Capture the cell that displays the provided text and extract its (x, y) central coordinate. 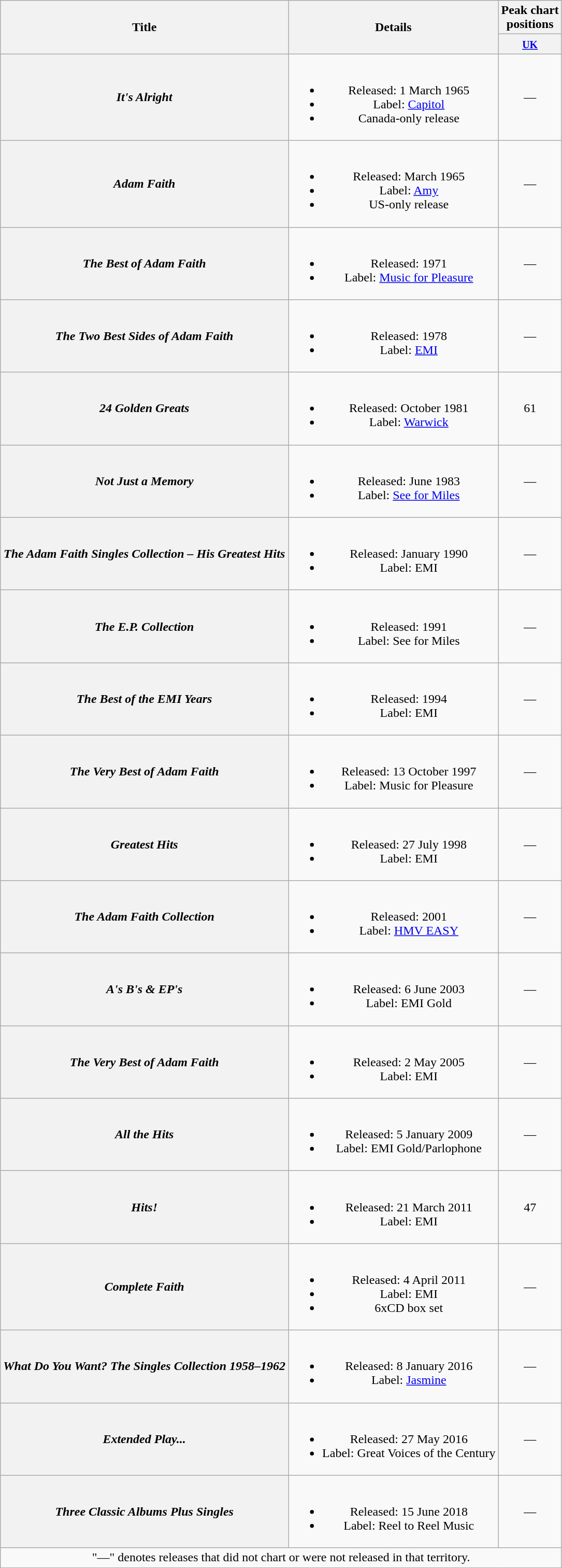
The Best of Adam Faith (145, 263)
A's B's & EP's (145, 990)
Released: January 1990Label: EMI (394, 554)
Released: 21 March 2011Label: EMI (394, 1207)
Extended Play... (145, 1439)
Released: 1 March 1965Label: CapitolCanada-only release (394, 97)
"—" denotes releases that did not chart or were not released in that territory. (281, 1558)
Greatest Hits (145, 844)
Released: 15 June 2018Label: Reel to Reel Music (394, 1512)
Released: 2001Label: HMV EASY (394, 917)
Released: June 1983Label: See for Miles (394, 481)
47 (530, 1207)
The Best of the EMI Years (145, 699)
UK (530, 44)
Adam Faith (145, 183)
Released: 8 January 2016Label: Jasmine (394, 1366)
All the Hits (145, 1135)
Not Just a Memory (145, 481)
The Two Best Sides of Adam Faith (145, 336)
Released: 1991Label: See for Miles (394, 626)
Released: 5 January 2009Label: EMI Gold/Parlophone (394, 1135)
Released: 1971Label: Music for Pleasure (394, 263)
Released: 13 October 1997Label: Music for Pleasure (394, 771)
61 (530, 408)
The Adam Faith Singles Collection – His Greatest Hits (145, 554)
Released: 4 April 2011Label: EMI6xCD box set (394, 1287)
Released: 1994Label: EMI (394, 699)
It's Alright (145, 97)
Released: October 1981Label: Warwick (394, 408)
Three Classic Albums Plus Singles (145, 1512)
Complete Faith (145, 1287)
Released: 6 June 2003Label: EMI Gold (394, 990)
Released: 27 July 1998Label: EMI (394, 844)
The E.P. Collection (145, 626)
The Adam Faith Collection (145, 917)
Released: 27 May 2016Label: Great Voices of the Century (394, 1439)
Released: 1978Label: EMI (394, 336)
Peak chartpositions (530, 18)
24 Golden Greats (145, 408)
What Do You Want? The Singles Collection 1958–1962 (145, 1366)
Details (394, 27)
Released: March 1965Label: AmyUS-only release (394, 183)
Hits! (145, 1207)
Title (145, 27)
Released: 2 May 2005Label: EMI (394, 1062)
